Output the [x, y] coordinate of the center of the cell containing the given text.  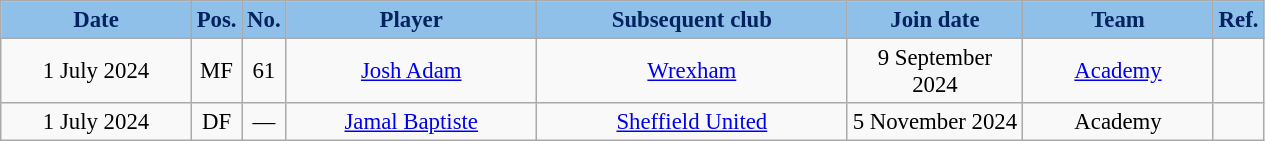
— [264, 122]
Jamal Baptiste [412, 122]
No. [264, 20]
MF [216, 72]
Ref. [1238, 20]
DF [216, 122]
Sheffield United [692, 122]
61 [264, 72]
Wrexham [692, 72]
Team [1118, 20]
9 September 2024 [935, 72]
Subsequent club [692, 20]
Josh Adam [412, 72]
Player [412, 20]
Date [96, 20]
5 November 2024 [935, 122]
Join date [935, 20]
Pos. [216, 20]
